Identify which cell holds the provided text, then report its [X, Y] central coordinate. 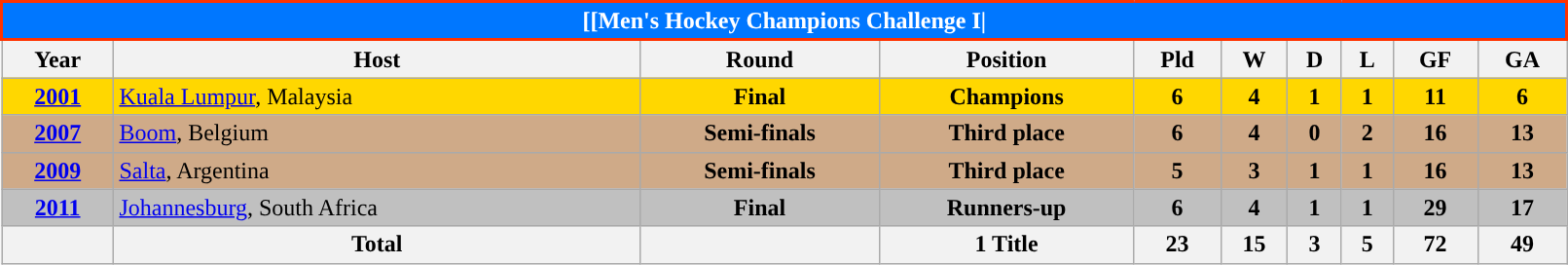
Boom, Belgium [378, 133]
[[Men's Hockey Champions Challenge I| [784, 21]
D [1315, 58]
Year [58, 58]
15 [1254, 245]
2007 [58, 133]
Salta, Argentina [378, 170]
23 [1178, 245]
11 [1435, 96]
Pld [1178, 58]
2011 [58, 208]
2009 [58, 170]
Champions [1006, 96]
L [1367, 58]
W [1254, 58]
Round [760, 58]
Position [1006, 58]
2 [1367, 133]
17 [1522, 208]
Kuala Lumpur, Malaysia [378, 96]
Johannesburg, South Africa [378, 208]
GA [1522, 58]
Total [378, 245]
0 [1315, 133]
49 [1522, 245]
29 [1435, 208]
72 [1435, 245]
2001 [58, 96]
Runners-up [1006, 208]
Host [378, 58]
1 Title [1006, 245]
GF [1435, 58]
